Find where the given text appears and provide that cell's center as [x, y] coordinate. 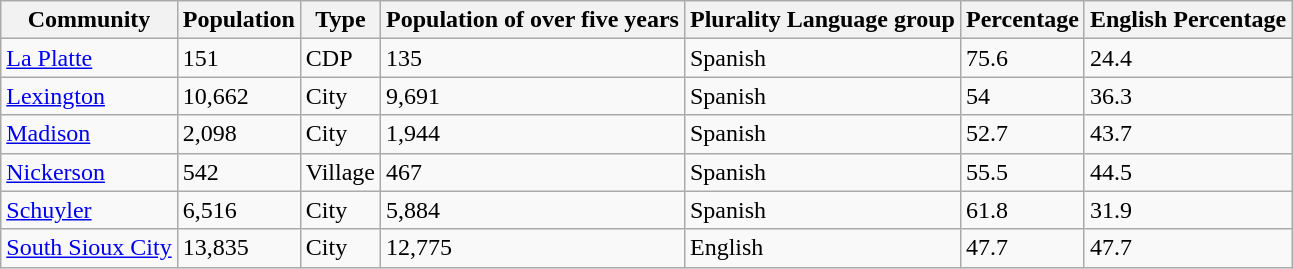
South Sioux City [89, 248]
9,691 [533, 96]
Schuyler [89, 210]
10,662 [238, 96]
Community [89, 20]
Plurality Language group [822, 20]
61.8 [1022, 210]
Type [340, 20]
467 [533, 172]
13,835 [238, 248]
5,884 [533, 210]
135 [533, 58]
English Percentage [1188, 20]
54 [1022, 96]
2,098 [238, 134]
75.6 [1022, 58]
Nickerson [89, 172]
542 [238, 172]
1,944 [533, 134]
55.5 [1022, 172]
Madison [89, 134]
6,516 [238, 210]
31.9 [1188, 210]
Population [238, 20]
12,775 [533, 248]
Village [340, 172]
CDP [340, 58]
English [822, 248]
24.4 [1188, 58]
43.7 [1188, 134]
36.3 [1188, 96]
Lexington [89, 96]
Percentage [1022, 20]
52.7 [1022, 134]
Population of over five years [533, 20]
La Platte [89, 58]
44.5 [1188, 172]
151 [238, 58]
